Detect which cell encompasses the target text, then output its (x, y) center coordinate. 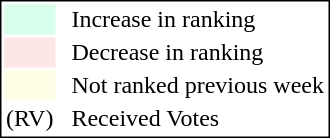
Decrease in ranking (198, 53)
Not ranked previous week (198, 85)
(RV) (29, 119)
Received Votes (198, 119)
Increase in ranking (198, 19)
